Locate the cell with the specified text and output its (x, y) center coordinate. 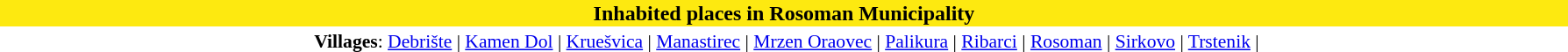
Inhabited places in Rosoman Municipality (784, 13)
